Locate the cell with the specified text and output its (X, Y) center coordinate. 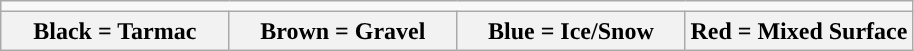
Black = Tarmac (115, 31)
Blue = Ice/Snow (571, 31)
Red = Mixed Surface (799, 31)
Brown = Gravel (343, 31)
